Search for the cell housing the specified text and yield its (X, Y) center coordinate. 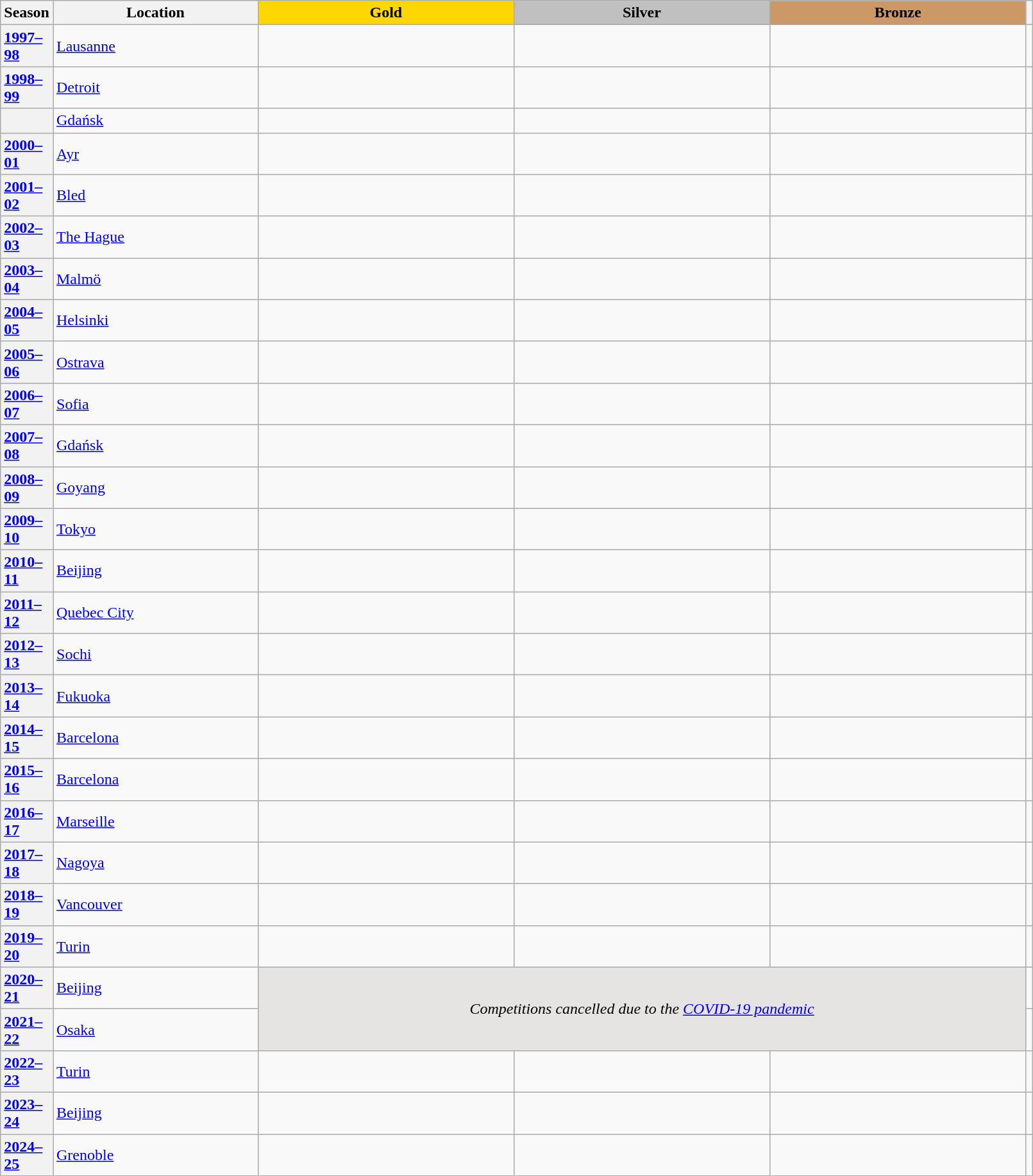
2022–23 (27, 1071)
Tokyo (155, 530)
Marseille (155, 821)
Osaka (155, 1030)
Goyang (155, 487)
Vancouver (155, 904)
Grenoble (155, 1154)
2016–17 (27, 821)
1997–98 (27, 46)
2002–03 (27, 237)
2000–01 (27, 154)
2009–10 (27, 530)
2019–20 (27, 946)
Detroit (155, 87)
2011–12 (27, 613)
2003–04 (27, 278)
2008–09 (27, 487)
2013–14 (27, 696)
Gold (386, 13)
2010–11 (27, 571)
2024–25 (27, 1154)
Malmö (155, 278)
Competitions cancelled due to the COVID-19 pandemic (641, 1009)
2021–22 (27, 1030)
Lausanne (155, 46)
2017–18 (27, 863)
Ayr (155, 154)
2023–24 (27, 1113)
Bled (155, 195)
2014–15 (27, 737)
Quebec City (155, 613)
2020–21 (27, 987)
Bronze (898, 13)
Sochi (155, 654)
2007–08 (27, 445)
2004–05 (27, 321)
Ostrava (155, 362)
Helsinki (155, 321)
2006–07 (27, 404)
2001–02 (27, 195)
Location (155, 13)
Silver (641, 13)
Fukuoka (155, 696)
2012–13 (27, 654)
Sofia (155, 404)
2005–06 (27, 362)
2015–16 (27, 780)
Nagoya (155, 863)
2018–19 (27, 904)
The Hague (155, 237)
Season (27, 13)
1998–99 (27, 87)
